Pinpoint the cell where the given text exists, returning its (x, y) midpoint coordinate. 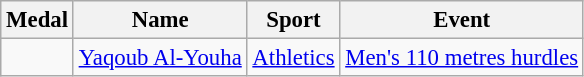
Yaqoub Al-Youha (160, 58)
Medal (38, 20)
Event (462, 20)
Athletics (294, 58)
Name (160, 20)
Men's 110 metres hurdles (462, 58)
Sport (294, 20)
